Provide the [x, y] coordinate of the cell's center where the given text is located.  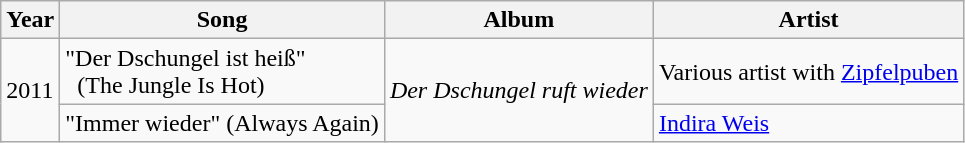
Song [222, 20]
Indira Weis [808, 123]
"Immer wieder" (Always Again) [222, 123]
2011 [30, 90]
Year [30, 20]
Der Dschungel ruft wieder [518, 90]
Artist [808, 20]
Various artist with Zipfelpuben [808, 72]
Album [518, 20]
"Der Dschungel ist heiß" (The Jungle Is Hot) [222, 72]
